Find where the given text appears and provide that cell's center as (x, y) coordinate. 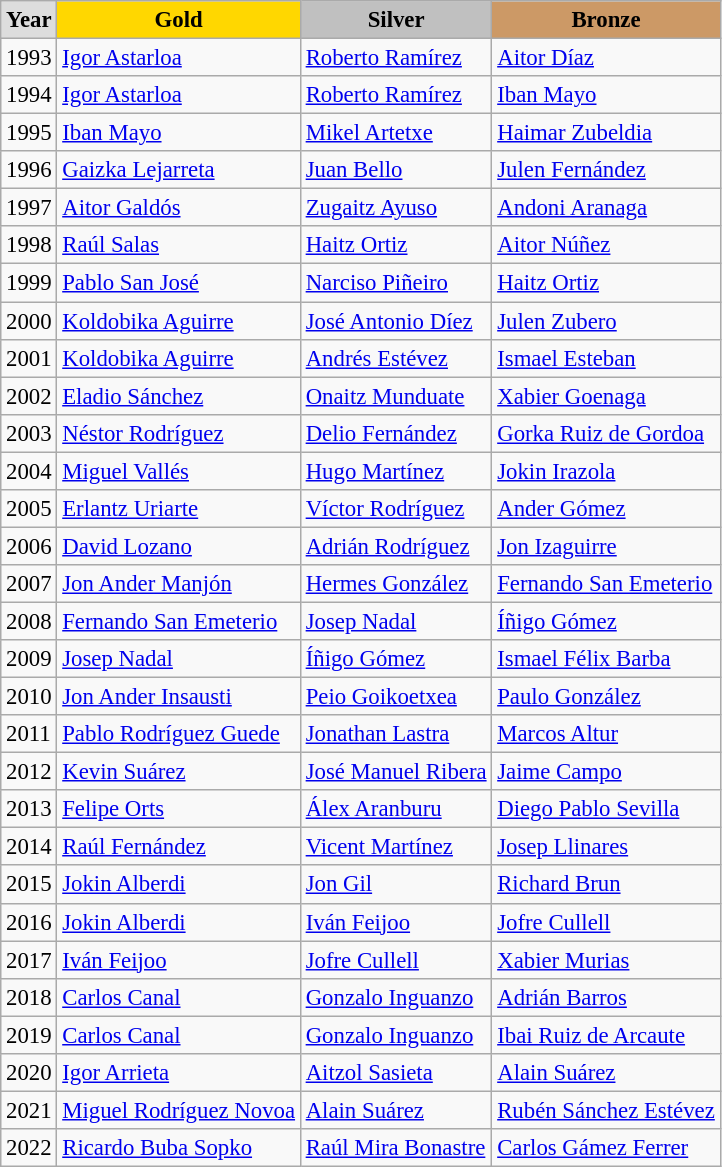
Pablo Rodríguez Guede (178, 734)
Bronze (606, 20)
Rubén Sánchez Estévez (606, 1110)
2004 (29, 471)
Carlos Gámez Ferrer (606, 1148)
2001 (29, 358)
Raúl Fernández (178, 847)
Hermes González (396, 584)
Richard Brun (606, 885)
2015 (29, 885)
1999 (29, 283)
2021 (29, 1110)
1998 (29, 245)
Haimar Zubeldia (606, 133)
Diego Pablo Sevilla (606, 809)
Ander Gómez (606, 509)
Jon Izaguirre (606, 546)
2016 (29, 922)
2007 (29, 584)
Julen Fernández (606, 170)
2017 (29, 960)
Raúl Mira Bonastre (396, 1148)
Miguel Vallés (178, 471)
2009 (29, 659)
Eladio Sánchez (178, 396)
Jon Gil (396, 885)
Raúl Salas (178, 245)
2005 (29, 509)
Jaime Campo (606, 772)
Gaizka Lejarreta (178, 170)
Julen Zubero (606, 321)
Mikel Artetxe (396, 133)
José Manuel Ribera (396, 772)
2013 (29, 809)
Erlantz Uriarte (178, 509)
Ismael Félix Barba (606, 659)
Hugo Martínez (396, 471)
José Antonio Díez (396, 321)
Néstor Rodríguez (178, 433)
Jon Ander Manjón (178, 584)
Juan Bello (396, 170)
Felipe Orts (178, 809)
Josep Llinares (606, 847)
1996 (29, 170)
Year (29, 20)
Miguel Rodríguez Novoa (178, 1110)
Adrián Rodríguez (396, 546)
Silver (396, 20)
2002 (29, 396)
Gold (178, 20)
Jon Ander Insausti (178, 697)
Narciso Piñeiro (396, 283)
Aitor Núñez (606, 245)
Víctor Rodríguez (396, 509)
Vicent Martínez (396, 847)
Paulo González (606, 697)
Zugaitz Ayuso (396, 208)
2008 (29, 621)
Ricardo Buba Sopko (178, 1148)
1995 (29, 133)
Aitzol Sasieta (396, 1073)
2012 (29, 772)
2003 (29, 433)
2020 (29, 1073)
Peio Goikoetxea (396, 697)
Delio Fernández (396, 433)
Xabier Murias (606, 960)
Jokin Irazola (606, 471)
Adrián Barros (606, 997)
Andoni Aranaga (606, 208)
Aitor Galdós (178, 208)
2014 (29, 847)
Igor Arrieta (178, 1073)
Ibai Ruiz de Arcaute (606, 1035)
1993 (29, 58)
2022 (29, 1148)
Marcos Altur (606, 734)
2010 (29, 697)
Gorka Ruiz de Gordoa (606, 433)
Onaitz Munduate (396, 396)
Ismael Esteban (606, 358)
Álex Aranburu (396, 809)
Jonathan Lastra (396, 734)
2018 (29, 997)
2011 (29, 734)
Pablo San José (178, 283)
1997 (29, 208)
Xabier Goenaga (606, 396)
David Lozano (178, 546)
1994 (29, 95)
Aitor Díaz (606, 58)
2006 (29, 546)
Andrés Estévez (396, 358)
2000 (29, 321)
2019 (29, 1035)
Kevin Suárez (178, 772)
